Locate the cell with the specified text and output its [X, Y] center coordinate. 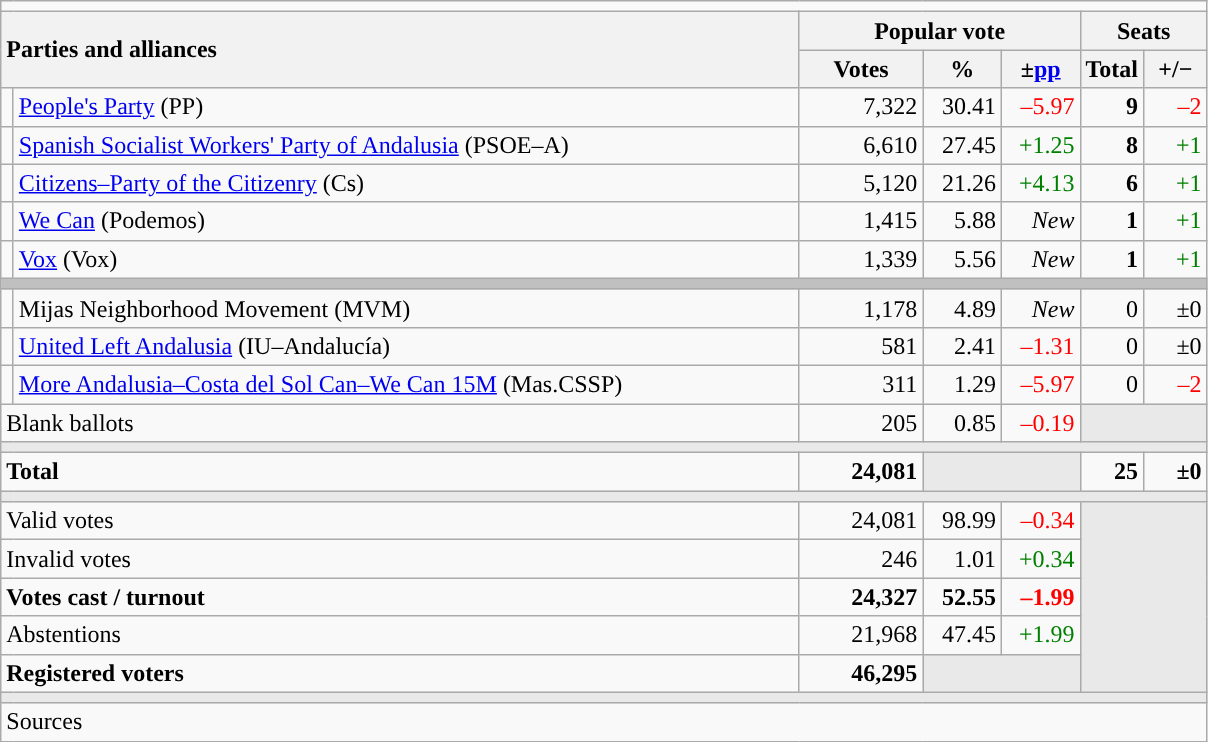
Invalid votes [400, 559]
% [962, 69]
People's Party (PP) [406, 107]
1,415 [861, 221]
98.99 [962, 521]
Seats [1144, 31]
–1.31 [1040, 346]
52.55 [962, 597]
–0.34 [1040, 521]
25 [1112, 472]
0.85 [962, 423]
30.41 [962, 107]
Blank ballots [400, 423]
6 [1112, 183]
4.89 [962, 308]
9 [1112, 107]
2.41 [962, 346]
1,178 [861, 308]
Spanish Socialist Workers' Party of Andalusia (PSOE–A) [406, 145]
Sources [604, 722]
Mijas Neighborhood Movement (MVM) [406, 308]
+4.13 [1040, 183]
Votes [861, 69]
581 [861, 346]
Registered voters [400, 673]
46,295 [861, 673]
United Left Andalusia (IU–Andalucía) [406, 346]
8 [1112, 145]
Citizens–Party of the Citizenry (Cs) [406, 183]
Valid votes [400, 521]
27.45 [962, 145]
+1.25 [1040, 145]
+0.34 [1040, 559]
Parties and alliances [400, 50]
5.56 [962, 259]
246 [861, 559]
21,968 [861, 635]
205 [861, 423]
47.45 [962, 635]
Vox (Vox) [406, 259]
21.26 [962, 183]
±pp [1040, 69]
+/− [1176, 69]
311 [861, 384]
+1.99 [1040, 635]
Votes cast / turnout [400, 597]
Abstentions [400, 635]
More Andalusia–Costa del Sol Can–We Can 15M (Mas.CSSP) [406, 384]
–1.99 [1040, 597]
1.01 [962, 559]
24,327 [861, 597]
–0.19 [1040, 423]
6,610 [861, 145]
1,339 [861, 259]
We Can (Podemos) [406, 221]
1.29 [962, 384]
5,120 [861, 183]
Popular vote [940, 31]
5.88 [962, 221]
7,322 [861, 107]
